Locate the cell with the specified text and output its (X, Y) center coordinate. 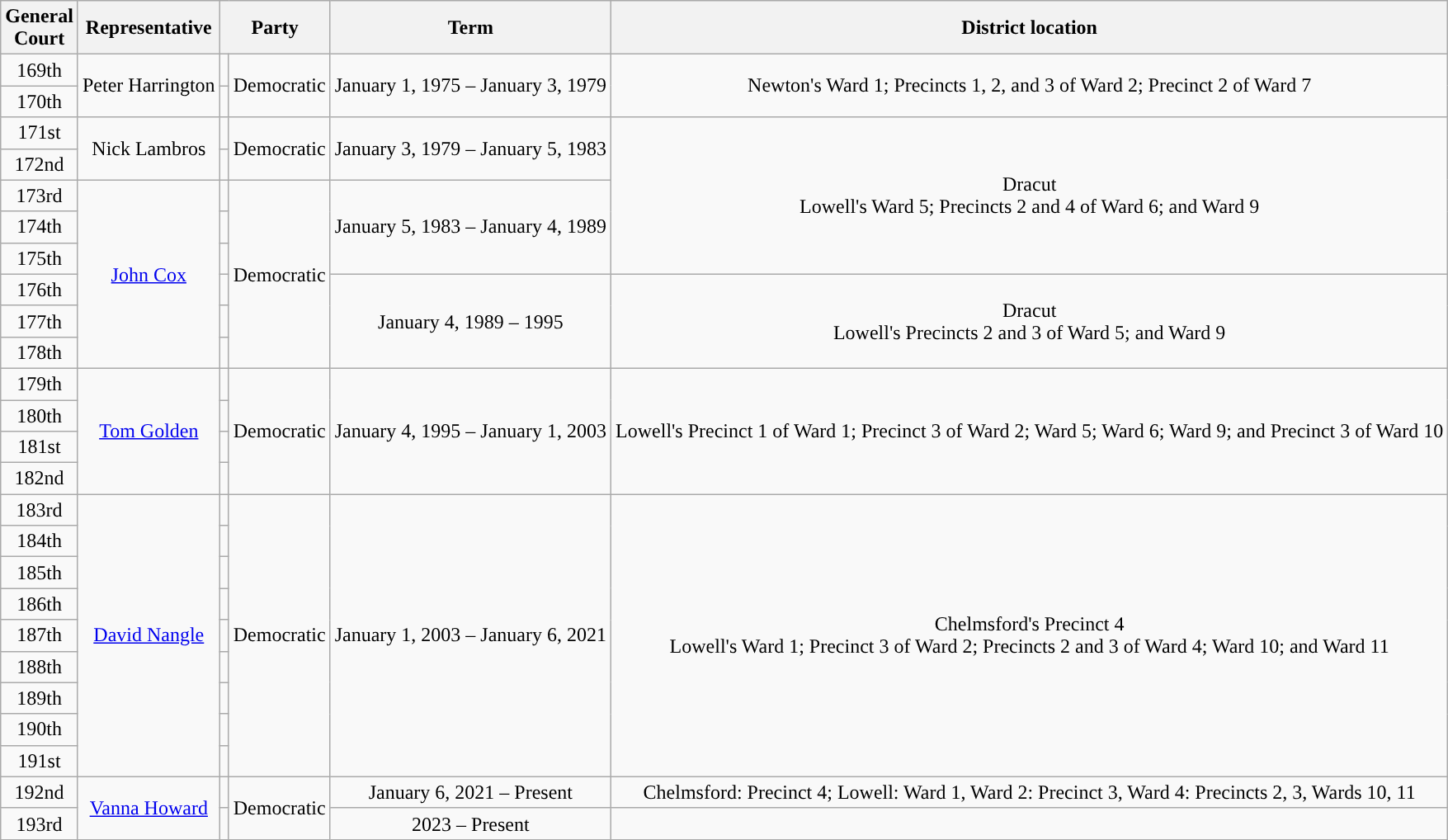
193rd (40, 823)
174th (40, 227)
192nd (40, 792)
January 6, 2021 – Present (470, 792)
2023 – Present (470, 823)
170th (40, 101)
January 4, 1995 – January 1, 2003 (470, 431)
Chelmsford's Precinct 4Lowell's Ward 1; Precinct 3 of Ward 2; Precincts 2 and 3 of Ward 4; Ward 10; and Ward 11 (1030, 635)
182nd (40, 479)
175th (40, 258)
January 1, 1975 – January 3, 1979 (470, 86)
179th (40, 384)
Term (470, 28)
178th (40, 352)
DracutLowell's Ward 5; Precincts 2 and 4 of Ward 6; and Ward 9 (1030, 196)
180th (40, 415)
Lowell's Precinct 1 of Ward 1; Precinct 3 of Ward 2; Ward 5; Ward 6; Ward 9; and Precinct 3 of Ward 10 (1030, 431)
January 4, 1989 – 1995 (470, 321)
DracutLowell's Precincts 2 and 3 of Ward 5; and Ward 9 (1030, 321)
Vanna Howard (149, 808)
172nd (40, 164)
David Nangle (149, 635)
190th (40, 729)
January 3, 1979 – January 5, 1983 (470, 149)
177th (40, 321)
Representative (149, 28)
183rd (40, 510)
Newton's Ward 1; Precincts 1, 2, and 3 of Ward 2; Precinct 2 of Ward 7 (1030, 86)
184th (40, 541)
187th (40, 635)
169th (40, 70)
Tom Golden (149, 431)
176th (40, 290)
January 1, 2003 – January 6, 2021 (470, 635)
GeneralCourt (40, 28)
Nick Lambros (149, 149)
Party (275, 28)
171st (40, 133)
January 5, 1983 – January 4, 1989 (470, 227)
185th (40, 573)
186th (40, 604)
191st (40, 761)
Peter Harrington (149, 86)
188th (40, 667)
189th (40, 698)
173rd (40, 196)
Chelmsford: Precinct 4; Lowell: Ward 1, Ward 2: Precinct 3, Ward 4: Precincts 2, 3, Wards 10, 11 (1030, 792)
District location (1030, 28)
181st (40, 447)
John Cox (149, 274)
